Find where the given text appears and provide that cell's center as (x, y) coordinate. 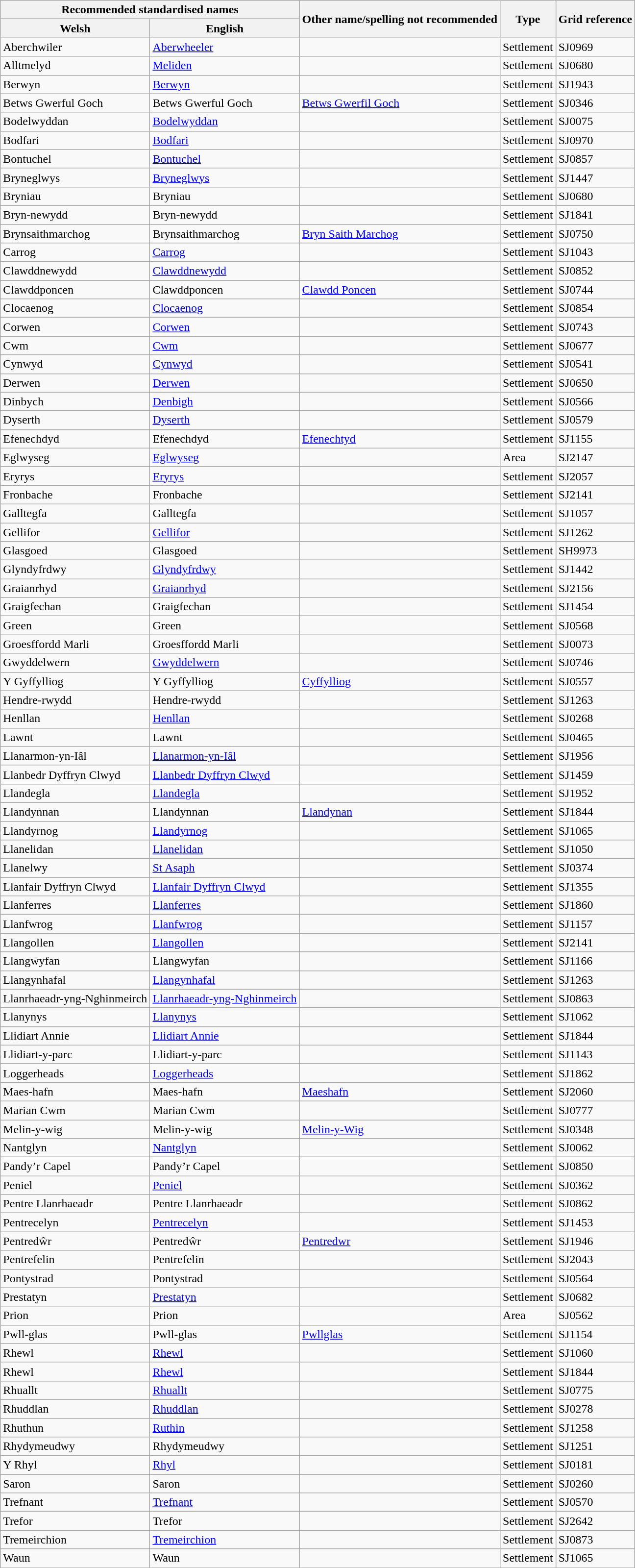
SJ2060 (595, 1092)
SJ0862 (595, 1204)
Ruthin (224, 1428)
SJ0970 (595, 140)
SJ1155 (595, 439)
Aberwheeler (224, 47)
SJ0562 (595, 1316)
Welsh (75, 28)
SJ0775 (595, 1390)
SJ1166 (595, 961)
SJ0568 (595, 625)
SJ2147 (595, 457)
SJ1057 (595, 513)
SJ0570 (595, 1502)
SJ1952 (595, 793)
SJ0677 (595, 346)
SJ0278 (595, 1409)
SJ1154 (595, 1334)
SJ1453 (595, 1222)
SJ1258 (595, 1428)
SJ0682 (595, 1297)
SJ1447 (595, 177)
SJ1459 (595, 774)
SJ1956 (595, 756)
Dinbych (75, 401)
SJ0564 (595, 1278)
Meliden (224, 66)
SJ1943 (595, 84)
SJ0863 (595, 998)
SJ0873 (595, 1540)
Denbigh (224, 401)
Llandynan (400, 812)
Grid reference (595, 19)
SJ0650 (595, 383)
SJ0857 (595, 159)
St Asaph (224, 868)
SJ0260 (595, 1484)
SJ0969 (595, 47)
SJ0579 (595, 420)
SJ1442 (595, 570)
Aberchwiler (75, 47)
SJ1062 (595, 1017)
SJ0346 (595, 103)
SJ0850 (595, 1167)
SJ0854 (595, 308)
SJ0777 (595, 1110)
SJ1862 (595, 1073)
Rhuthun (75, 1428)
SJ1841 (595, 215)
Llanelwy (75, 868)
SJ0348 (595, 1129)
Melin-y-Wig (400, 1129)
SH9973 (595, 551)
SJ1060 (595, 1353)
SJ0566 (595, 401)
SJ2057 (595, 476)
Y Rhyl (75, 1465)
SJ0852 (595, 271)
SJ1860 (595, 905)
SJ0062 (595, 1148)
SJ0557 (595, 681)
Recommended standardised names (150, 10)
SJ1050 (595, 849)
Type (528, 19)
SJ1355 (595, 887)
SJ0362 (595, 1185)
Maeshafn (400, 1092)
SJ2043 (595, 1260)
SJ0075 (595, 122)
SJ0181 (595, 1465)
Rhyl (224, 1465)
SJ1946 (595, 1241)
SJ0073 (595, 644)
SJ1262 (595, 532)
SJ0541 (595, 364)
Pwllglas (400, 1334)
SJ1143 (595, 1054)
Bryn Saith Marchog (400, 234)
English (224, 28)
Cyffylliog (400, 681)
SJ0374 (595, 868)
SJ0743 (595, 327)
Betws Gwerfil Goch (400, 103)
SJ0268 (595, 719)
SJ2642 (595, 1521)
SJ1157 (595, 924)
Efenechtyd (400, 439)
SJ1454 (595, 607)
Other name/spelling not recommended (400, 19)
SJ0746 (595, 663)
SJ1043 (595, 252)
SJ2156 (595, 588)
SJ0744 (595, 290)
Pentredwr (400, 1241)
Clawdd Poncen (400, 290)
SJ0465 (595, 737)
SJ1251 (595, 1446)
SJ0750 (595, 234)
Alltmelyd (75, 66)
